Return the (x, y) coordinate for the center point of the cell that contains the specified text.  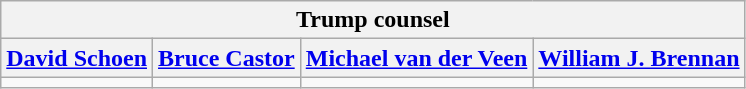
Michael van der Veen (416, 58)
Trump counsel (373, 20)
Bruce Castor (227, 58)
William J. Brennan (639, 58)
David Schoen (77, 58)
